Scan for the cell matching the given text and deliver its [X, Y] coordinate at center. 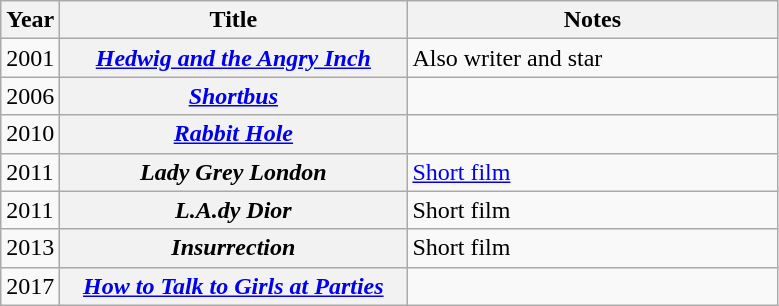
Rabbit Hole [234, 134]
Hedwig and the Angry Inch [234, 58]
Year [30, 20]
2013 [30, 248]
How to Talk to Girls at Parties [234, 286]
Shortbus [234, 96]
2017 [30, 286]
Notes [592, 20]
Title [234, 20]
Lady Grey London [234, 172]
Insurrection [234, 248]
2010 [30, 134]
2006 [30, 96]
L.A.dy Dior [234, 210]
Also writer and star [592, 58]
2001 [30, 58]
